Return [X, Y] of the center of cell containing provided text 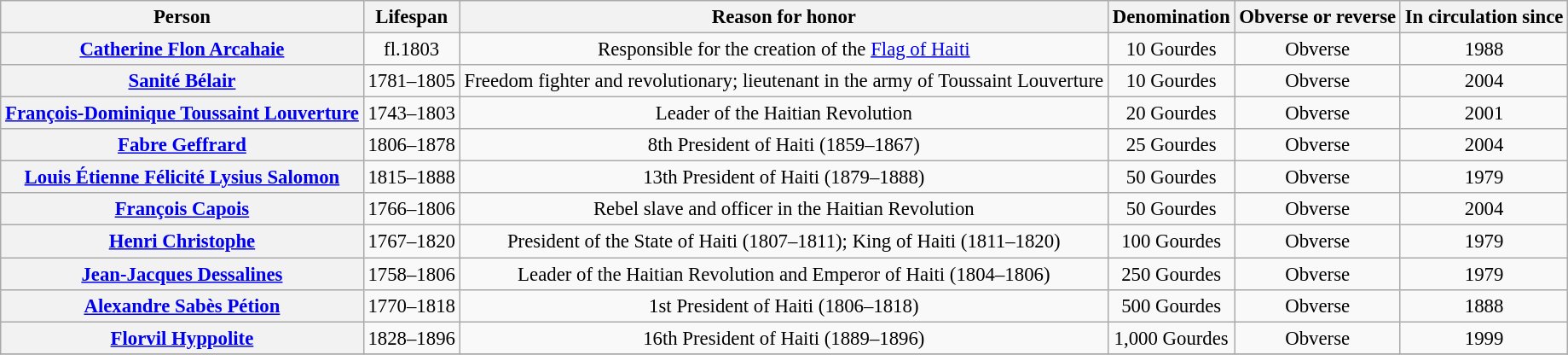
Florvil Hyppolite [182, 338]
8th President of Haiti (1859–1867) [784, 145]
1999 [1484, 338]
2001 [1484, 113]
1767–1820 [411, 242]
Catherine Flon Arcahaie [182, 49]
20 Gourdes [1172, 113]
13th President of Haiti (1879–1888) [784, 177]
Responsible for the creation of the Flag of Haiti [784, 49]
500 Gourdes [1172, 306]
Lifespan [411, 17]
Sanité Bélair [182, 81]
Jean-Jacques Dessalines [182, 274]
fl.1803 [411, 49]
1888 [1484, 306]
16th President of Haiti (1889–1896) [784, 338]
1828–1896 [411, 338]
1,000 Gourdes [1172, 338]
1st President of Haiti (1806–1818) [784, 306]
1806–1878 [411, 145]
Denomination [1172, 17]
In circulation since [1484, 17]
1766–1806 [411, 209]
100 Gourdes [1172, 242]
Henri Christophe [182, 242]
1988 [1484, 49]
Reason for honor [784, 17]
Freedom fighter and revolutionary; lieutenant in the army of Toussaint Louverture [784, 81]
1743–1803 [411, 113]
1781–1805 [411, 81]
Alexandre Sabès Pétion [182, 306]
1815–1888 [411, 177]
Rebel slave and officer in the Haitian Revolution [784, 209]
25 Gourdes [1172, 145]
François Capois [182, 209]
Obverse or reverse [1317, 17]
François-Dominique Toussaint Louverture [182, 113]
Fabre Geffrard [182, 145]
Person [182, 17]
President of the State of Haiti (1807–1811); King of Haiti (1811–1820) [784, 242]
Leader of the Haitian Revolution [784, 113]
1758–1806 [411, 274]
Leader of the Haitian Revolution and Emperor of Haiti (1804–1806) [784, 274]
250 Gourdes [1172, 274]
Louis Étienne Félicité Lysius Salomon [182, 177]
1770–1818 [411, 306]
